For the text-containing cell, return its midpoint in (X, Y) coordinate format. 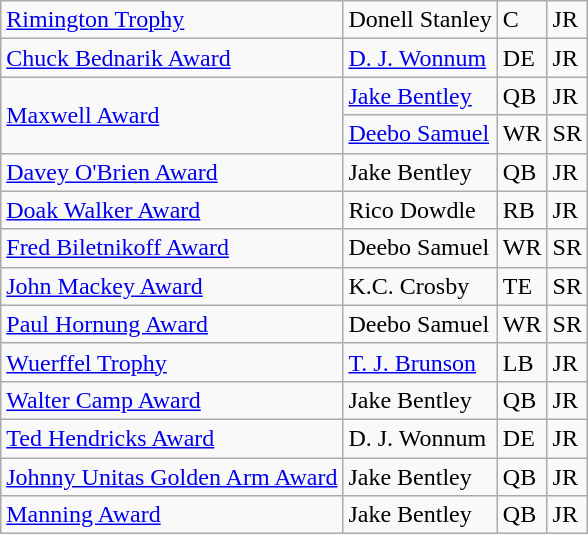
Walter Camp Award (172, 400)
RB (522, 210)
TE (522, 286)
Davey O'Brien Award (172, 172)
Chuck Bednarik Award (172, 58)
K.C. Crosby (420, 286)
Rico Dowdle (420, 210)
Manning Award (172, 515)
Maxwell Award (172, 115)
LB (522, 362)
Johnny Unitas Golden Arm Award (172, 477)
C (522, 20)
Wuerffel Trophy (172, 362)
Donell Stanley (420, 20)
John Mackey Award (172, 286)
Paul Hornung Award (172, 324)
T. J. Brunson (420, 362)
Ted Hendricks Award (172, 438)
Rimington Trophy (172, 20)
Fred Biletnikoff Award (172, 248)
Doak Walker Award (172, 210)
